Find where the given text appears and provide that cell's center as (X, Y) coordinate. 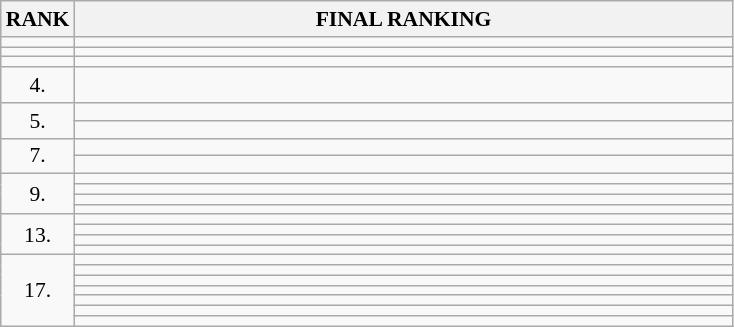
7. (38, 156)
13. (38, 235)
9. (38, 194)
RANK (38, 19)
FINAL RANKING (403, 19)
5. (38, 121)
4. (38, 85)
17. (38, 290)
